For the text-containing cell, return its midpoint in (x, y) coordinate format. 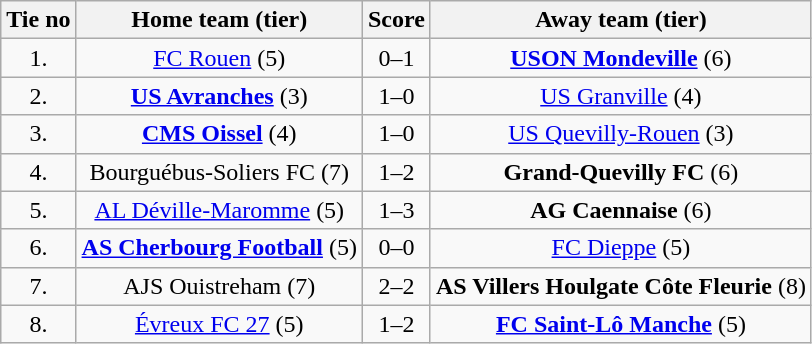
FC Rouen (5) (219, 58)
1–3 (396, 210)
Bourguébus-Soliers FC (7) (219, 172)
7. (38, 286)
Score (396, 20)
AJS Ouistreham (7) (219, 286)
8. (38, 324)
FC Saint-Lô Manche (5) (620, 324)
1. (38, 58)
Away team (tier) (620, 20)
US Granville (4) (620, 96)
4. (38, 172)
Home team (tier) (219, 20)
AG Caennaise (6) (620, 210)
3. (38, 134)
US Avranches (3) (219, 96)
US Quevilly-Rouen (3) (620, 134)
0–1 (396, 58)
2–2 (396, 286)
AS Villers Houlgate Côte Fleurie (8) (620, 286)
5. (38, 210)
AS Cherbourg Football (5) (219, 248)
USON Mondeville (6) (620, 58)
CMS Oissel (4) (219, 134)
6. (38, 248)
FC Dieppe (5) (620, 248)
AL Déville-Maromme (5) (219, 210)
2. (38, 96)
Tie no (38, 20)
Grand-Quevilly FC (6) (620, 172)
Évreux FC 27 (5) (219, 324)
0–0 (396, 248)
